Search for the cell housing the specified text and yield its [x, y] center coordinate. 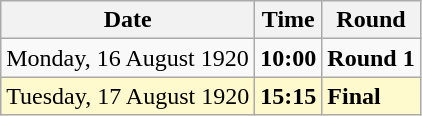
10:00 [288, 58]
Round 1 [371, 58]
Monday, 16 August 1920 [128, 58]
Time [288, 20]
Date [128, 20]
Final [371, 96]
15:15 [288, 96]
Tuesday, 17 August 1920 [128, 96]
Round [371, 20]
